Determine the (X, Y) coordinate at the center of the cell enclosing the given text.  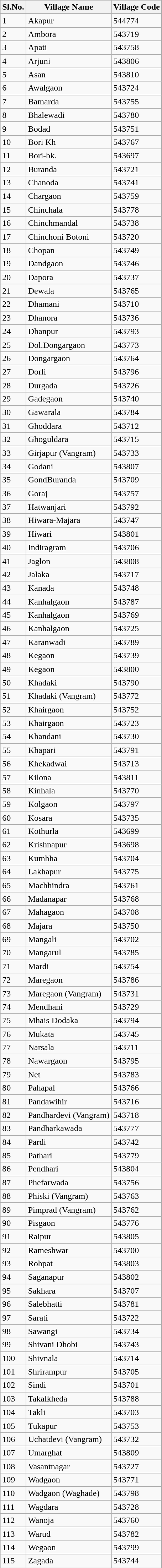
Kothurla (69, 831)
53 (13, 723)
113 (13, 1534)
Village Code (137, 7)
61 (13, 831)
543794 (137, 1020)
Wegaon (69, 1547)
543743 (137, 1345)
42 (13, 574)
91 (13, 1236)
39 (13, 534)
96 (13, 1304)
7 (13, 102)
8 (13, 115)
543787 (137, 602)
2 (13, 34)
32 (13, 439)
543744 (137, 1561)
37 (13, 507)
76 (13, 1034)
Wadgaon (Waghade) (69, 1493)
81 (13, 1102)
73 (13, 993)
543790 (137, 683)
71 (13, 966)
543758 (137, 48)
Village Name (69, 7)
Pendhari (69, 1169)
Godani (69, 466)
52 (13, 710)
114 (13, 1547)
543729 (137, 1007)
543802 (137, 1277)
15 (13, 210)
Dongargaon (69, 358)
543782 (137, 1534)
Karanwadi (69, 642)
543739 (137, 656)
543709 (137, 480)
Mahagaon (69, 912)
Lakhapur (69, 872)
Ghoddara (69, 426)
Bhalewadi (69, 115)
69 (13, 939)
94 (13, 1277)
543701 (137, 1385)
Salebhatti (69, 1304)
Sakhara (69, 1291)
543763 (137, 1196)
Nawargaon (69, 1061)
Bori-bk. (69, 155)
115 (13, 1561)
543764 (137, 358)
85 (13, 1155)
41 (13, 561)
543710 (137, 304)
16 (13, 223)
68 (13, 926)
22 (13, 304)
Pandhardevi (Vangram) (69, 1115)
543728 (137, 1507)
543804 (137, 1169)
93 (13, 1264)
57 (13, 777)
62 (13, 845)
67 (13, 912)
9 (13, 129)
Dol.Dongargaon (69, 345)
543792 (137, 507)
112 (13, 1520)
Ghoguldara (69, 439)
33 (13, 453)
543806 (137, 61)
GondBuranda (69, 480)
Kolgaon (69, 804)
95 (13, 1291)
87 (13, 1182)
Pisgaon (69, 1223)
Mangarul (69, 953)
Machhindra (69, 885)
543776 (137, 1223)
Kinhala (69, 791)
Pandharkawada (69, 1129)
13 (13, 183)
Chinchoni Botoni (69, 237)
543698 (137, 845)
Tukapur (69, 1426)
Vasantnagar (69, 1466)
543722 (137, 1318)
543746 (137, 264)
11 (13, 155)
Buranda (69, 169)
Takalkheda (69, 1399)
543789 (137, 642)
28 (13, 385)
Kilona (69, 777)
50 (13, 683)
543723 (137, 723)
543754 (137, 966)
543747 (137, 520)
Durgada (69, 385)
543719 (137, 34)
Indiragram (69, 547)
83 (13, 1129)
43 (13, 588)
543800 (137, 669)
543727 (137, 1466)
19 (13, 264)
110 (13, 1493)
55 (13, 750)
27 (13, 372)
543733 (137, 453)
98 (13, 1331)
543726 (137, 385)
17 (13, 237)
543738 (137, 223)
Kanada (69, 588)
Rameshwar (69, 1250)
543753 (137, 1426)
543769 (137, 615)
47 (13, 642)
Krishnapur (69, 845)
543770 (137, 791)
543705 (137, 1372)
543720 (137, 237)
543768 (137, 899)
Pandawihir (69, 1102)
543718 (137, 1115)
543779 (137, 1155)
543777 (137, 1129)
543714 (137, 1358)
Wadgaon (69, 1480)
Pardi (69, 1142)
543783 (137, 1075)
66 (13, 899)
543731 (137, 993)
Kosara (69, 818)
543793 (137, 331)
40 (13, 547)
543750 (137, 926)
543772 (137, 696)
Girjapur (Vangram) (69, 453)
543771 (137, 1480)
Chopan (69, 250)
543730 (137, 737)
543757 (137, 493)
80 (13, 1088)
Mendhani (69, 1007)
Jalaka (69, 574)
Hatwanjari (69, 507)
10 (13, 142)
543741 (137, 183)
48 (13, 656)
77 (13, 1048)
Khadaki (Vangram) (69, 696)
104 (13, 1412)
543706 (137, 547)
49 (13, 669)
Ambora (69, 34)
Sindi (69, 1385)
Hiwara-Majara (69, 520)
543799 (137, 1547)
Pahapal (69, 1088)
543711 (137, 1048)
Bodad (69, 129)
38 (13, 520)
Zagada (69, 1561)
Majara (69, 926)
26 (13, 358)
Mardi (69, 966)
543778 (137, 210)
103 (13, 1399)
543704 (137, 858)
63 (13, 858)
543749 (137, 250)
543734 (137, 1331)
89 (13, 1209)
Arjuni (69, 61)
5 (13, 75)
544774 (137, 21)
59 (13, 804)
543762 (137, 1209)
543712 (137, 426)
108 (13, 1466)
1 (13, 21)
Khekadwai (69, 764)
543784 (137, 413)
543797 (137, 804)
543703 (137, 1412)
90 (13, 1223)
543697 (137, 155)
543737 (137, 277)
100 (13, 1358)
Dhanpur (69, 331)
105 (13, 1426)
543798 (137, 1493)
82 (13, 1115)
Gadegaon (69, 399)
12 (13, 169)
Bamarda (69, 102)
Shivnala (69, 1358)
Phefarwada (69, 1182)
34 (13, 466)
Narsala (69, 1048)
Maregaon (Vangram) (69, 993)
Chargaon (69, 196)
78 (13, 1061)
75 (13, 1020)
Chinchmandal (69, 223)
21 (13, 291)
24 (13, 331)
64 (13, 872)
543745 (137, 1034)
543724 (137, 88)
543775 (137, 872)
Sawangi (69, 1331)
74 (13, 1007)
111 (13, 1507)
Net (69, 1075)
Maregaon (69, 980)
3 (13, 48)
Awalgaon (69, 88)
Hiwari (69, 534)
Dhamani (69, 304)
20 (13, 277)
543786 (137, 980)
Rohpat (69, 1264)
6 (13, 88)
Dhanora (69, 318)
543715 (137, 439)
97 (13, 1318)
Dewala (69, 291)
Bori Kh (69, 142)
Mangali (69, 939)
51 (13, 696)
543702 (137, 939)
Goraj (69, 493)
Gawarala (69, 413)
543755 (137, 102)
18 (13, 250)
Umarghat (69, 1453)
Dorli (69, 372)
46 (13, 629)
Asan (69, 75)
25 (13, 345)
Chinchala (69, 210)
45 (13, 615)
543707 (137, 1291)
Shivani Dhobi (69, 1345)
Raipur (69, 1236)
29 (13, 399)
Mhais Dodaka (69, 1020)
543760 (137, 1520)
Dandgaon (69, 264)
543809 (137, 1453)
543721 (137, 169)
543801 (137, 534)
92 (13, 1250)
543807 (137, 466)
Sl.No. (13, 7)
543785 (137, 953)
543765 (137, 291)
543740 (137, 399)
60 (13, 818)
Khapari (69, 750)
99 (13, 1345)
Shrirampur (69, 1372)
Takli (69, 1412)
72 (13, 980)
543742 (137, 1142)
Pathari (69, 1155)
56 (13, 764)
543767 (137, 142)
4 (13, 61)
543773 (137, 345)
54 (13, 737)
36 (13, 493)
Uchatdevi (Vangram) (69, 1439)
Mukata (69, 1034)
543761 (137, 885)
543700 (137, 1250)
58 (13, 791)
543736 (137, 318)
Khandani (69, 737)
Saganapur (69, 1277)
86 (13, 1169)
543751 (137, 129)
Wagdara (69, 1507)
543735 (137, 818)
543781 (137, 1304)
Chanoda (69, 183)
30 (13, 413)
543717 (137, 574)
79 (13, 1075)
102 (13, 1385)
543791 (137, 750)
Warud (69, 1534)
543795 (137, 1061)
543752 (137, 710)
65 (13, 885)
543699 (137, 831)
101 (13, 1372)
107 (13, 1453)
543788 (137, 1399)
Akapur (69, 21)
Sarati (69, 1318)
Apati (69, 48)
543748 (137, 588)
543759 (137, 196)
543732 (137, 1439)
543725 (137, 629)
Madanapar (69, 899)
543808 (137, 561)
Jaglon (69, 561)
31 (13, 426)
543756 (137, 1182)
84 (13, 1142)
543811 (137, 777)
543803 (137, 1264)
543780 (137, 115)
Wanoja (69, 1520)
23 (13, 318)
543810 (137, 75)
Kumbha (69, 858)
Phiski (Vangram) (69, 1196)
106 (13, 1439)
88 (13, 1196)
543805 (137, 1236)
14 (13, 196)
543766 (137, 1088)
Dapora (69, 277)
543713 (137, 764)
543708 (137, 912)
109 (13, 1480)
44 (13, 602)
543796 (137, 372)
543716 (137, 1102)
Pimprad (Vangram) (69, 1209)
35 (13, 480)
70 (13, 953)
Khadaki (69, 683)
